Output the (X, Y) coordinate of the center of the cell containing the given text.  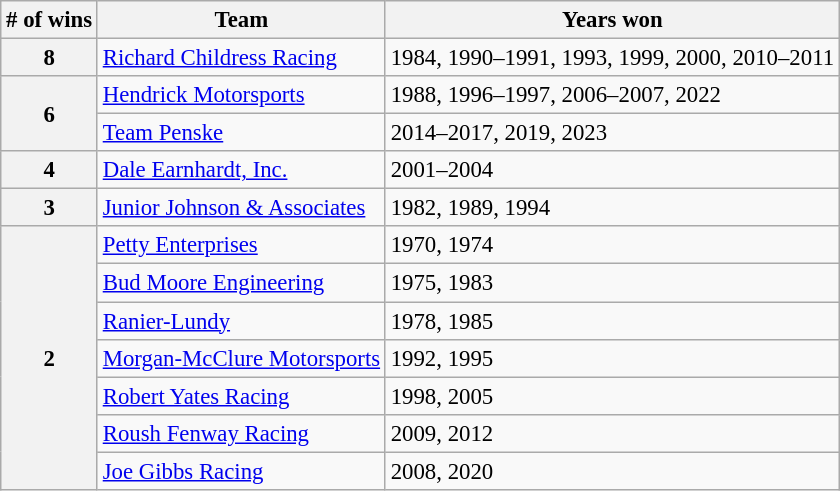
1984, 1990–1991, 1993, 1999, 2000, 2010–2011 (612, 58)
1975, 1983 (612, 283)
Richard Childress Racing (241, 58)
Dale Earnhardt, Inc. (241, 170)
2009, 2012 (612, 433)
Team Penske (241, 133)
1988, 1996–1997, 2006–2007, 2022 (612, 95)
2001–2004 (612, 170)
Junior Johnson & Associates (241, 208)
2014–2017, 2019, 2023 (612, 133)
1998, 2005 (612, 396)
6 (50, 114)
2008, 2020 (612, 471)
Joe Gibbs Racing (241, 471)
Years won (612, 20)
Team (241, 20)
8 (50, 58)
1978, 1985 (612, 321)
Petty Enterprises (241, 245)
1992, 1995 (612, 358)
4 (50, 170)
Ranier-Lundy (241, 321)
Morgan-McClure Motorsports (241, 358)
1970, 1974 (612, 245)
2 (50, 358)
Hendrick Motorsports (241, 95)
1982, 1989, 1994 (612, 208)
# of wins (50, 20)
Robert Yates Racing (241, 396)
Bud Moore Engineering (241, 283)
3 (50, 208)
Roush Fenway Racing (241, 433)
